Find where the given text appears and provide that cell's center as [x, y] coordinate. 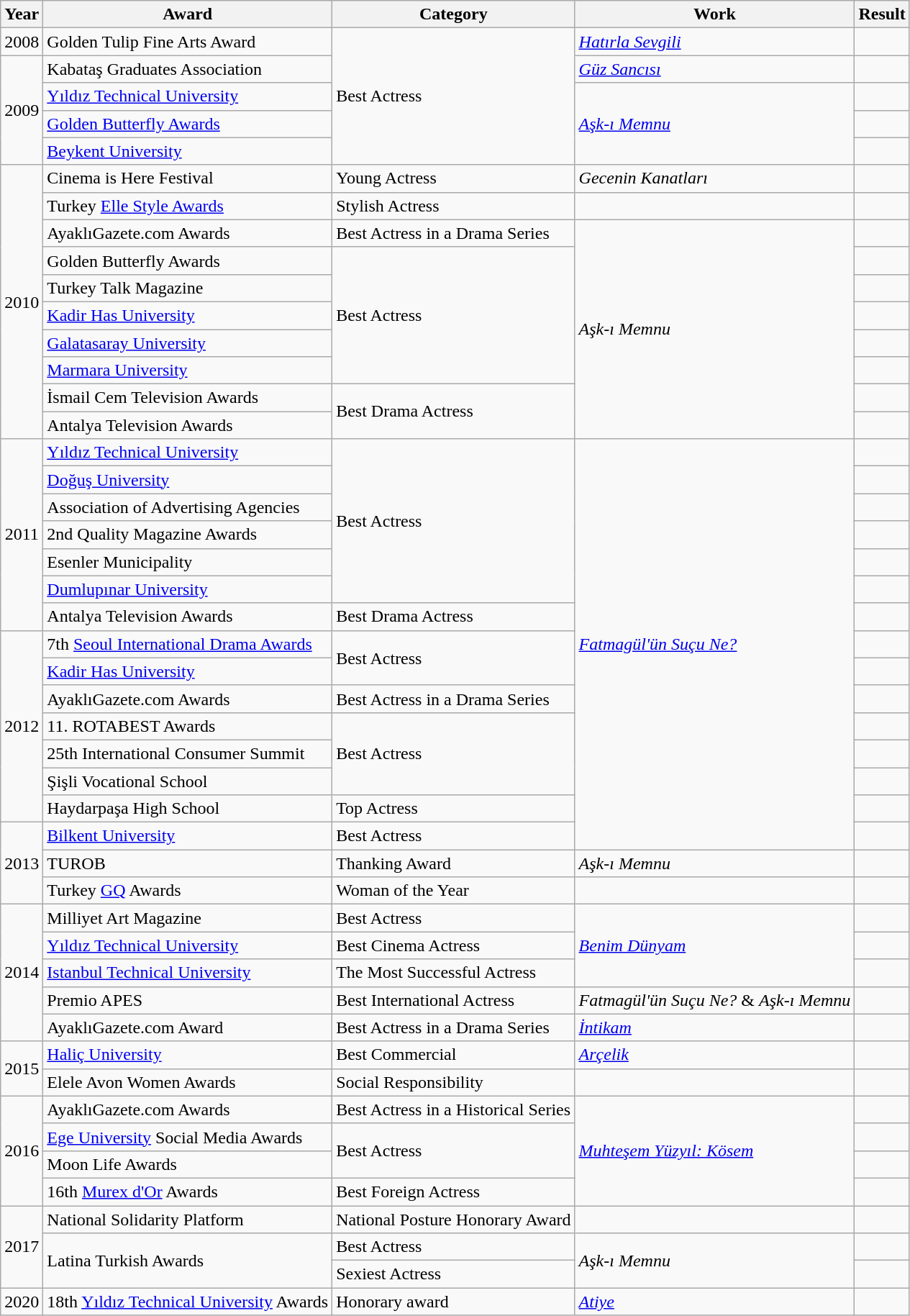
Fatmagül'ün Suçu Ne? & Aşk-ı Memnu [715, 1000]
Best Foreign Actress [453, 1192]
2017 [22, 1247]
16th Murex d'Or Awards [188, 1192]
Moon Life Awards [188, 1164]
Milliyet Art Magazine [188, 918]
Doğuş University [188, 480]
İntikam [715, 1027]
2014 [22, 973]
Stylish Actress [453, 206]
Haydarpaşa High School [188, 809]
Galatasaray University [188, 343]
Turkey Talk Magazine [188, 288]
2020 [22, 1302]
Şişli Vocational School [188, 781]
Atiye [715, 1302]
Best Commercial [453, 1055]
Woman of the Year [453, 891]
2016 [22, 1151]
2015 [22, 1068]
Thanking Award [453, 863]
25th International Consumer Summit [188, 753]
National Posture Honorary Award [453, 1220]
Turkey Elle Style Awards [188, 206]
Association of Advertising Agencies [188, 507]
Golden Tulip Fine Arts Award [188, 42]
Top Actress [453, 809]
Best Cinema Actress [453, 945]
Ege University Social Media Awards [188, 1137]
18th Yıldız Technical University Awards [188, 1302]
The Most Successful Actress [453, 973]
Best International Actress [453, 1000]
Result [882, 14]
Young Actress [453, 178]
Güz Sancısı [715, 69]
Muhteşem Yüzyıl: Kösem [715, 1151]
İsmail Cem Television Awards [188, 398]
Category [453, 14]
2008 [22, 42]
2009 [22, 110]
Cinema is Here Festival [188, 178]
Bilkent University [188, 836]
7th Seoul International Drama Awards [188, 644]
Beykent University [188, 151]
Haliç University [188, 1055]
Esenler Municipality [188, 562]
2011 [22, 535]
Sexiest Actress [453, 1274]
Year [22, 14]
2013 [22, 863]
Benim Dünyam [715, 945]
Award [188, 14]
Elele Avon Women Awards [188, 1082]
2nd Quality Magazine Awards [188, 535]
2012 [22, 726]
Gecenin Kanatları [715, 178]
Kabataş Graduates Association [188, 69]
2010 [22, 302]
AyaklıGazete.com Award [188, 1027]
Social Responsibility [453, 1082]
Latina Turkish Awards [188, 1261]
Work [715, 14]
Best Actress in a Historical Series [453, 1109]
Istanbul Technical University [188, 973]
11. ROTABEST Awards [188, 726]
Honorary award [453, 1302]
Dumlupınar University [188, 589]
Arçelik [715, 1055]
TUROB [188, 863]
Fatmagül'ün Suçu Ne? [715, 645]
Hatırla Sevgili [715, 42]
Premio APES [188, 1000]
Turkey GQ Awards [188, 891]
National Solidarity Platform [188, 1220]
Marmara University [188, 371]
